Output the [X, Y] coordinate of the center of the cell containing the given text.  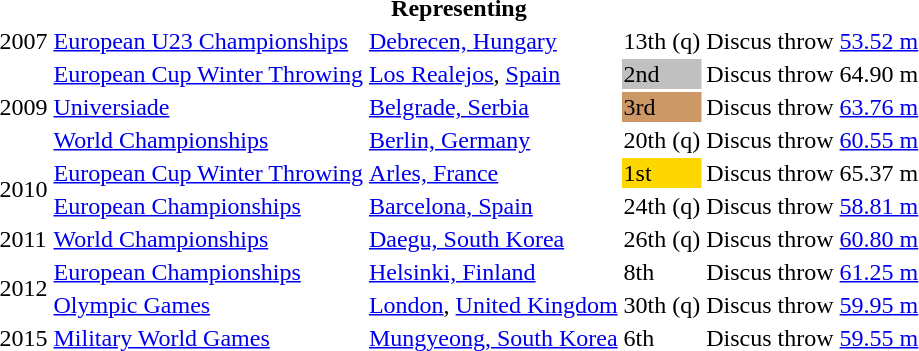
London, United Kingdom [493, 305]
Helsinki, Finland [493, 272]
1st [662, 173]
Belgrade, Serbia [493, 107]
2nd [662, 74]
8th [662, 272]
26th (q) [662, 239]
Los Realejos, Spain [493, 74]
Barcelona, Spain [493, 206]
Berlin, Germany [493, 140]
Olympic Games [208, 305]
Universiade [208, 107]
Arles, France [493, 173]
Debrecen, Hungary [493, 41]
20th (q) [662, 140]
European U23 Championships [208, 41]
13th (q) [662, 41]
30th (q) [662, 305]
3rd [662, 107]
24th (q) [662, 206]
Daegu, South Korea [493, 239]
